Determine the (x, y) coordinate at the center of the cell enclosing the given text.  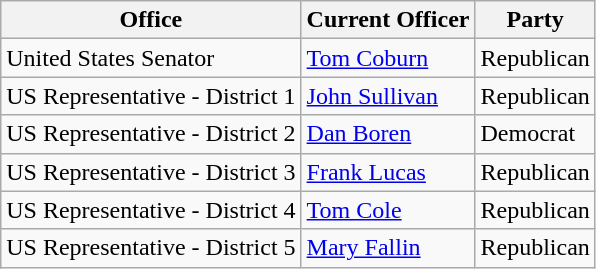
US Representative - District 5 (151, 248)
US Representative - District 1 (151, 96)
John Sullivan (388, 96)
Frank Lucas (388, 172)
Office (151, 20)
US Representative - District 4 (151, 210)
US Representative - District 3 (151, 172)
Democrat (535, 134)
Dan Boren (388, 134)
Current Officer (388, 20)
US Representative - District 2 (151, 134)
Party (535, 20)
Tom Coburn (388, 58)
United States Senator (151, 58)
Tom Cole (388, 210)
Mary Fallin (388, 248)
